Return (X, Y) of the center of cell containing provided text 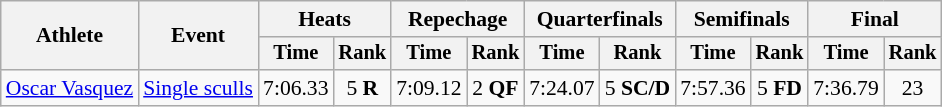
Athlete (70, 36)
7:57.36 (712, 88)
7:36.79 (846, 88)
7:09.12 (428, 88)
2 QF (496, 88)
Heats (324, 19)
Repechage (458, 19)
23 (913, 88)
Quarterfinals (600, 19)
7:24.07 (562, 88)
Event (198, 36)
Semifinals (742, 19)
5 R (363, 88)
Final (874, 19)
5 SC/D (638, 88)
7:06.33 (296, 88)
Single sculls (198, 88)
Oscar Vasquez (70, 88)
5 FD (780, 88)
